Detect which cell encompasses the target text, then output its [x, y] center coordinate. 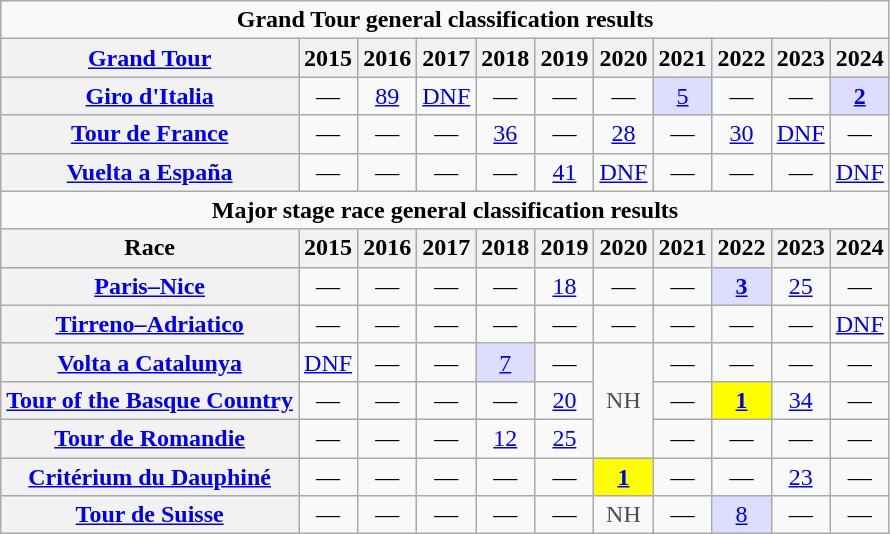
2 [860, 96]
Tour of the Basque Country [150, 400]
Vuelta a España [150, 172]
Tour de Romandie [150, 438]
89 [388, 96]
7 [506, 362]
8 [742, 515]
Major stage race general classification results [446, 210]
Tirreno–Adriatico [150, 324]
18 [564, 286]
Critérium du Dauphiné [150, 477]
Tour de Suisse [150, 515]
41 [564, 172]
Race [150, 248]
Grand Tour general classification results [446, 20]
5 [682, 96]
20 [564, 400]
Tour de France [150, 134]
12 [506, 438]
36 [506, 134]
Grand Tour [150, 58]
34 [800, 400]
3 [742, 286]
28 [624, 134]
30 [742, 134]
Volta a Catalunya [150, 362]
23 [800, 477]
Giro d'Italia [150, 96]
Paris–Nice [150, 286]
